Return [x, y] of the center of cell containing provided text 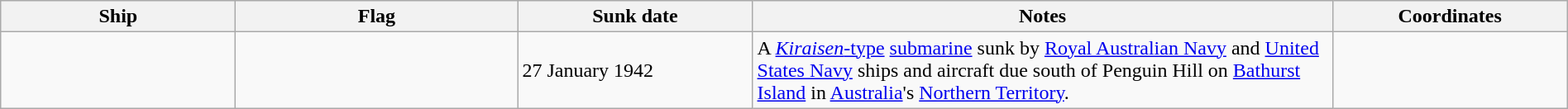
Flag [377, 17]
27 January 1942 [635, 70]
Coordinates [1450, 17]
Sunk date [635, 17]
Ship [118, 17]
Notes [1042, 17]
